Extract the (X, Y) coordinate from the center of the cell holding the provided text.  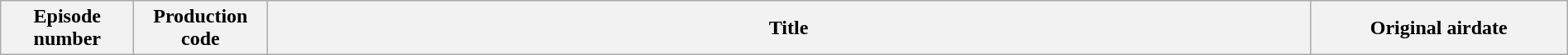
Original airdate (1439, 28)
Title (789, 28)
Production code (200, 28)
Episode number (68, 28)
